Provide the (x, y) coordinate of the cell's center where the given text is located.  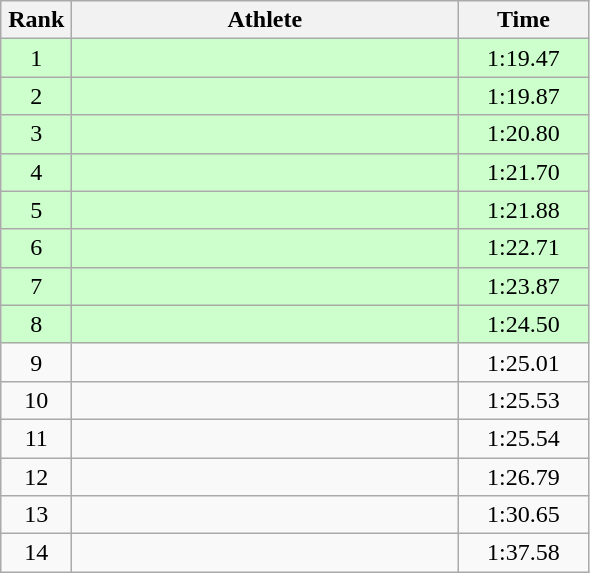
Time (524, 20)
10 (36, 400)
12 (36, 477)
1:30.65 (524, 515)
1:22.71 (524, 248)
1:25.54 (524, 438)
1:25.53 (524, 400)
1:21.88 (524, 210)
4 (36, 172)
11 (36, 438)
1:24.50 (524, 324)
3 (36, 134)
1:19.87 (524, 96)
6 (36, 248)
9 (36, 362)
7 (36, 286)
1 (36, 58)
1:20.80 (524, 134)
1:23.87 (524, 286)
1:37.58 (524, 553)
14 (36, 553)
Athlete (265, 20)
13 (36, 515)
1:25.01 (524, 362)
Rank (36, 20)
5 (36, 210)
2 (36, 96)
1:19.47 (524, 58)
8 (36, 324)
1:26.79 (524, 477)
1:21.70 (524, 172)
